From the cell containing the given text, extract its center point as (X, Y) coordinate. 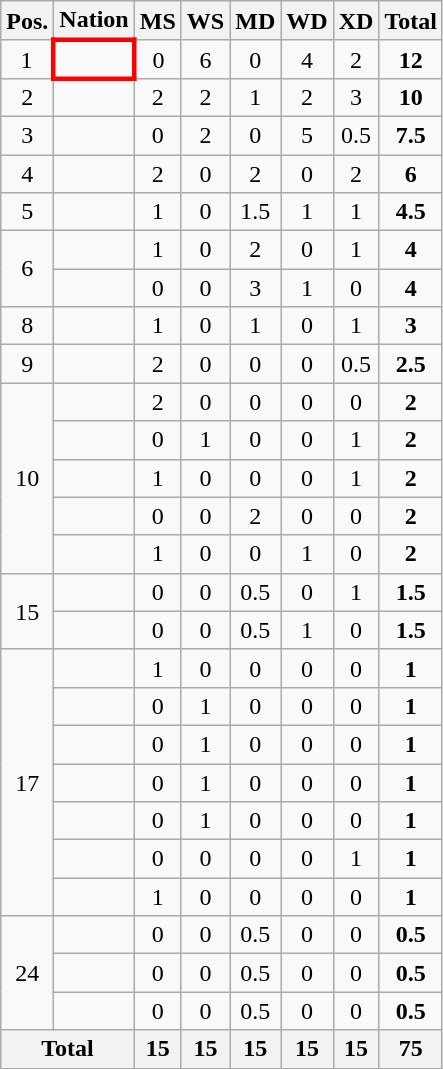
WD (307, 21)
4.5 (411, 212)
Nation (94, 21)
MD (256, 21)
MS (158, 21)
17 (28, 782)
Pos. (28, 21)
75 (411, 1049)
24 (28, 973)
2.5 (411, 364)
WS (205, 21)
12 (411, 59)
7.5 (411, 135)
9 (28, 364)
XD (356, 21)
8 (28, 326)
